Extract the (X, Y) coordinate from the center of the cell holding the provided text.  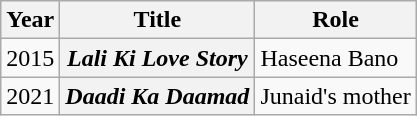
Junaid's mother (336, 96)
Lali Ki Love Story (158, 58)
2015 (30, 58)
Year (30, 20)
Role (336, 20)
Haseena Bano (336, 58)
2021 (30, 96)
Title (158, 20)
Daadi Ka Daamad (158, 96)
